Determine the (X, Y) coordinate at the center of the cell enclosing the given text.  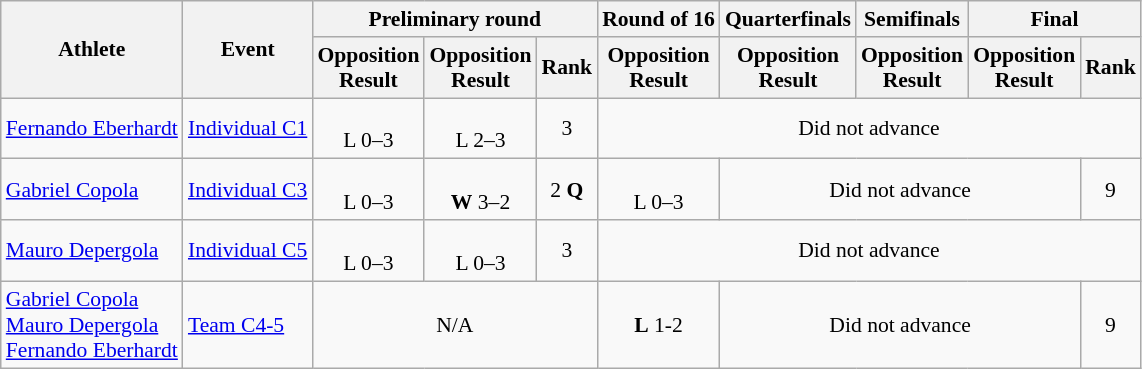
Mauro Depergola (92, 250)
Quarterfinals (788, 19)
Individual C5 (248, 250)
Semifinals (912, 19)
Fernando Eberhardt (92, 128)
Preliminary round (454, 19)
Individual C3 (248, 190)
L 2–3 (480, 128)
W 3–2 (480, 190)
2 Q (568, 190)
Event (248, 50)
Round of 16 (658, 19)
L 1-2 (658, 324)
N/A (454, 324)
Gabriel Copola (92, 190)
Final (1054, 19)
Athlete (92, 50)
Gabriel CopolaMauro DepergolaFernando Eberhardt (92, 324)
Team C4-5 (248, 324)
Individual C1 (248, 128)
